From the cell containing the given text, extract its center point as [x, y] coordinate. 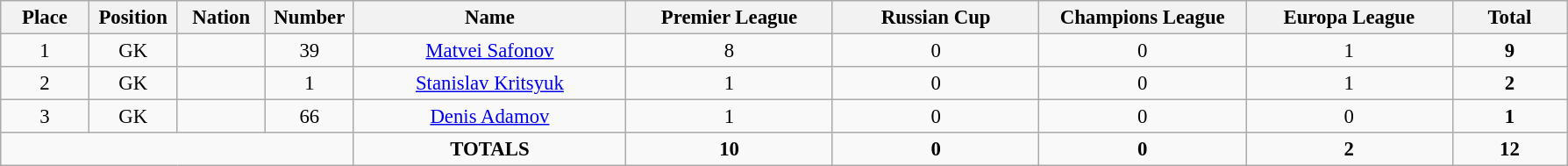
Place [46, 18]
Russian Cup [936, 18]
Position [133, 18]
Number [310, 18]
Nation [221, 18]
3 [46, 117]
Europa League [1349, 18]
9 [1510, 51]
10 [730, 149]
Matvei Safonov [489, 51]
TOTALS [489, 149]
Stanislav Kritsyuk [489, 83]
66 [310, 117]
Champions League [1143, 18]
Total [1510, 18]
39 [310, 51]
Premier League [730, 18]
8 [730, 51]
Name [489, 18]
12 [1510, 149]
Denis Adamov [489, 117]
